Output the (x, y) coordinate of the center of the cell containing the given text.  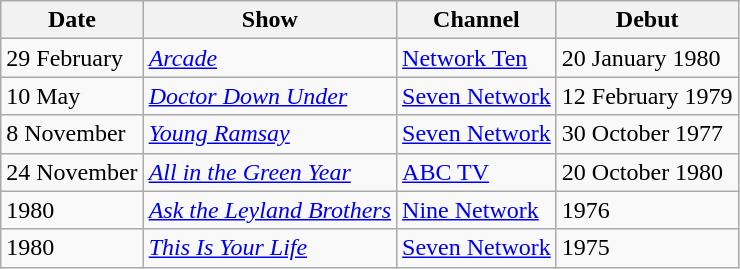
1975 (647, 248)
Doctor Down Under (270, 96)
Date (72, 20)
Show (270, 20)
24 November (72, 172)
Arcade (270, 58)
10 May (72, 96)
30 October 1977 (647, 134)
Nine Network (477, 210)
12 February 1979 (647, 96)
29 February (72, 58)
All in the Green Year (270, 172)
Ask the Leyland Brothers (270, 210)
20 January 1980 (647, 58)
This Is Your Life (270, 248)
Network Ten (477, 58)
Young Ramsay (270, 134)
20 October 1980 (647, 172)
ABC TV (477, 172)
1976 (647, 210)
Debut (647, 20)
8 November (72, 134)
Channel (477, 20)
